Provide the [X, Y] coordinate of the cell's center where the given text is located.  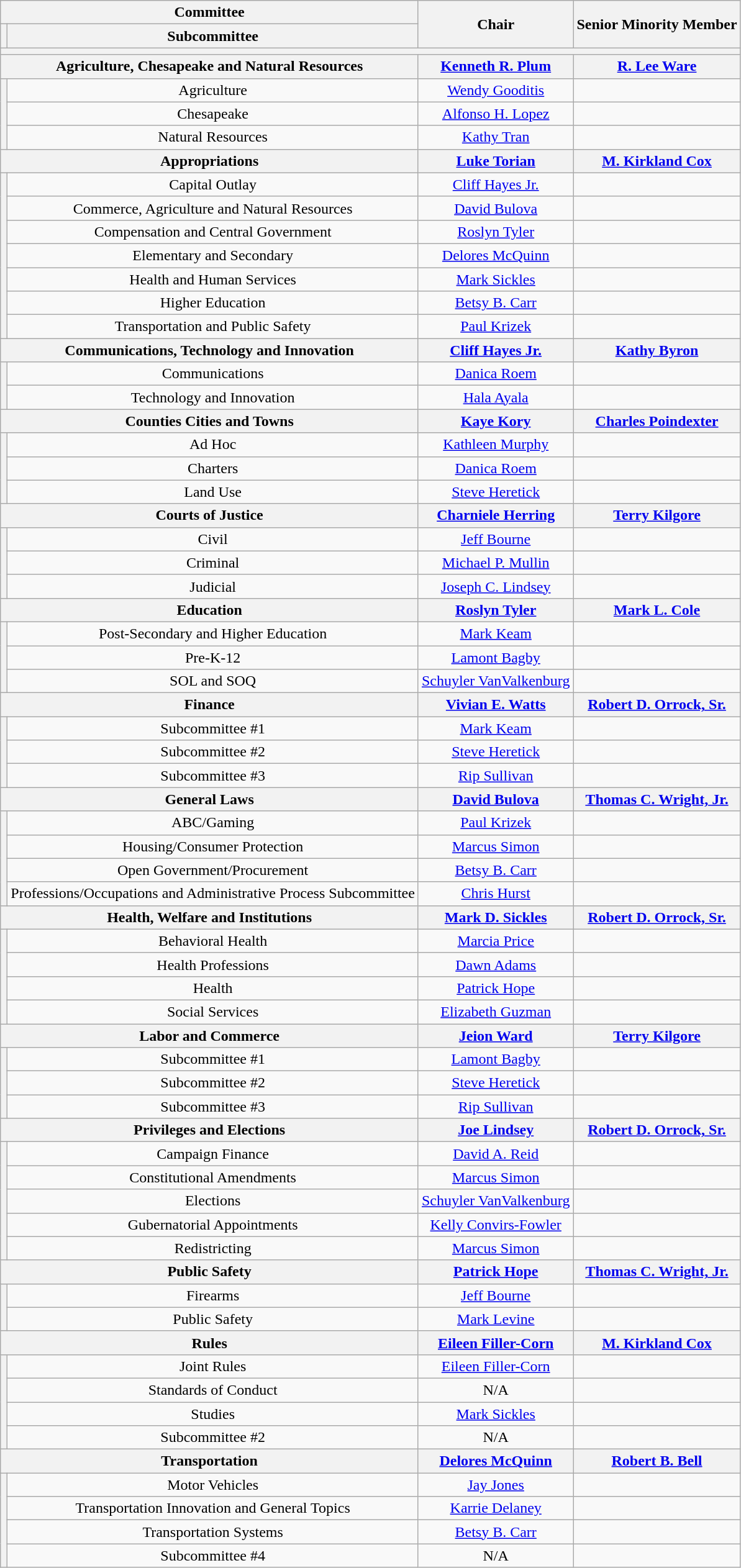
Joint Rules [213, 1366]
Agriculture, Chesapeake and Natural Resources [210, 66]
Hala Ayala [496, 397]
Charniele Herring [496, 515]
Commerce, Agriculture and Natural Resources [213, 208]
Gubernatorial Appointments [213, 1225]
Civil [213, 539]
Health, Welfare and Institutions [210, 917]
Alfonso H. Lopez [496, 114]
Transportation Innovation and General Topics [213, 1508]
Jeion Ward [496, 1035]
Chesapeake [213, 114]
Judicial [213, 586]
Kelly Convirs-Fowler [496, 1225]
Labor and Commerce [210, 1035]
Elections [213, 1201]
Agriculture [213, 90]
Mark D. Sickles [496, 917]
Rules [210, 1343]
Criminal [213, 563]
Land Use [213, 492]
Jay Jones [496, 1485]
Elementary and Secondary [213, 255]
Post-Secondary and Higher Education [213, 633]
Courts of Justice [210, 515]
Health and Human Services [213, 279]
Appropriations [210, 161]
Motor Vehicles [213, 1485]
Counties Cities and Towns [210, 421]
Compensation and Central Government [213, 232]
Elizabeth Guzman [496, 1012]
Housing/Consumer Protection [213, 846]
Karrie Delaney [496, 1508]
Subcommittee #4 [213, 1556]
Luke Torian [496, 161]
ABC/Gaming [213, 823]
Chris Hurst [496, 894]
Behavioral Health [213, 941]
Transportation [210, 1461]
Communications [213, 374]
Firearms [213, 1295]
Communications, Technology and Innovation [210, 350]
Kaye Kory [496, 421]
Senior Minority Member [657, 24]
Vivian E. Watts [496, 705]
Kathleen Murphy [496, 445]
Subcommittee [213, 36]
Capital Outlay [213, 184]
Constitutional Amendments [213, 1177]
Transportation Systems [213, 1532]
Social Services [213, 1012]
Open Government/Procurement [213, 870]
Mark Levine [496, 1319]
Joseph C. Lindsey [496, 586]
Education [210, 610]
Joe Lindsey [496, 1130]
Chair [496, 24]
Standards of Conduct [213, 1390]
Committee [210, 12]
Redistricting [213, 1248]
Privileges and Elections [210, 1130]
Michael P. Mullin [496, 563]
General Laws [210, 799]
SOL and SOQ [213, 681]
Dawn Adams [496, 964]
Marcia Price [496, 941]
Health [213, 988]
Mark L. Cole [657, 610]
Finance [210, 705]
David A. Reid [496, 1154]
Campaign Finance [213, 1154]
Wendy Gooditis [496, 90]
Technology and Innovation [213, 397]
Robert B. Bell [657, 1461]
Pre-K-12 [213, 658]
Natural Resources [213, 137]
Professions/Occupations and Administrative Process Subcommittee [213, 894]
Health Professions [213, 964]
Kathy Byron [657, 350]
Kathy Tran [496, 137]
Transportation and Public Safety [213, 327]
Higher Education [213, 303]
Kenneth R. Plum [496, 66]
Ad Hoc [213, 445]
R. Lee Ware [657, 66]
Charters [213, 468]
Studies [213, 1414]
Charles Poindexter [657, 421]
